Identify which cell holds the provided text, then report its (x, y) central coordinate. 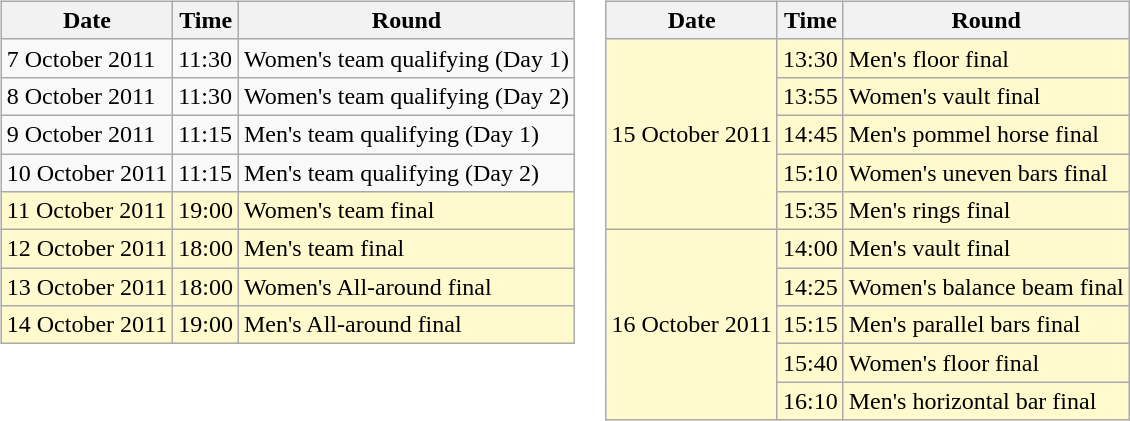
Women's team final (406, 211)
15:35 (810, 211)
13 October 2011 (86, 287)
14:45 (810, 134)
15 October 2011 (692, 134)
16:10 (810, 401)
14:00 (810, 249)
8 October 2011 (86, 96)
Women's balance beam final (986, 287)
Women's floor final (986, 363)
15:40 (810, 363)
Men's rings final (986, 211)
Men's pommel horse final (986, 134)
Men's floor final (986, 58)
10 October 2011 (86, 173)
13:30 (810, 58)
14:25 (810, 287)
Men's vault final (986, 249)
Women's team qualifying (Day 1) (406, 58)
Men's horizontal bar final (986, 401)
14 October 2011 (86, 325)
Men's All-around final (406, 325)
Men's team qualifying (Day 1) (406, 134)
Men's parallel bars final (986, 325)
Women's uneven bars final (986, 173)
11 October 2011 (86, 211)
15:10 (810, 173)
7 October 2011 (86, 58)
13:55 (810, 96)
15:15 (810, 325)
Men's team final (406, 249)
Women's team qualifying (Day 2) (406, 96)
12 October 2011 (86, 249)
Women's All-around final (406, 287)
Men's team qualifying (Day 2) (406, 173)
Women's vault final (986, 96)
16 October 2011 (692, 325)
9 October 2011 (86, 134)
